Return the (x, y) coordinate for the center point of the cell that contains the specified text.  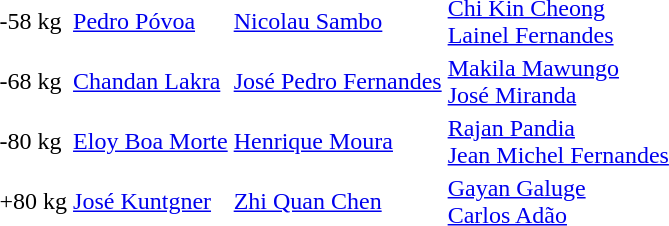
Henrique Moura (338, 142)
José Pedro Fernandes (338, 82)
Chandan Lakra (151, 82)
Eloy Boa Morte (151, 142)
